For the text-containing cell, return its midpoint in [X, Y] coordinate format. 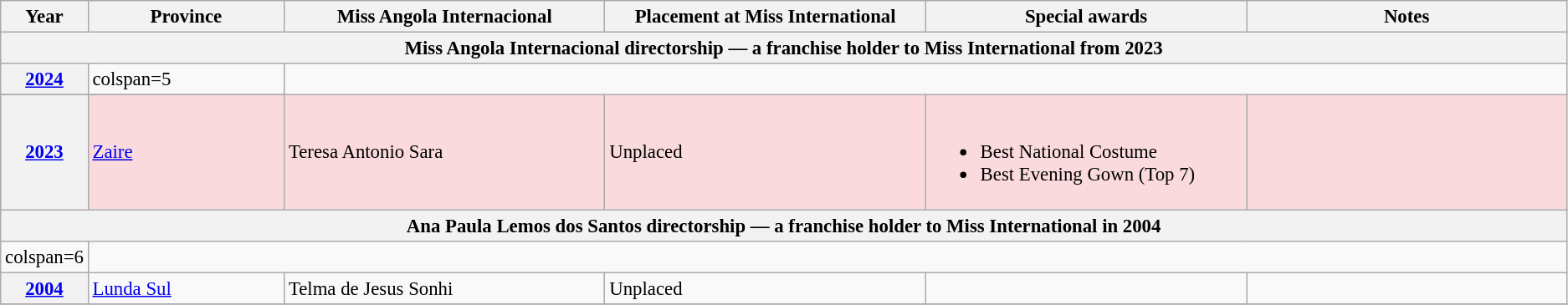
Miss Angola Internacional directorship — a franchise holder to Miss International from 2023 [784, 48]
colspan=5 [186, 79]
Zaire [186, 152]
Miss Angola Internacional [445, 17]
Year [44, 17]
Special awards [1086, 17]
Ana Paula Lemos dos Santos directorship — a franchise holder to Miss International in 2004 [784, 226]
Best National CostumeBest Evening Gown (Top 7) [1086, 152]
Placement at Miss International [765, 17]
Telma de Jesus Sonhi [445, 288]
Province [186, 17]
2024 [44, 79]
Teresa Antonio Sara [445, 152]
Notes [1407, 17]
2023 [44, 152]
2004 [44, 288]
colspan=6 [44, 257]
Lunda Sul [186, 288]
